From the cell containing the given text, extract its center point as [X, Y] coordinate. 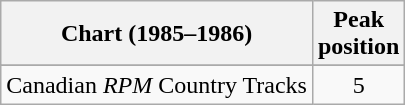
Chart (1985–1986) [157, 34]
5 [358, 85]
Peakposition [358, 34]
Canadian RPM Country Tracks [157, 85]
